Capture the cell that displays the provided text and extract its [X, Y] central coordinate. 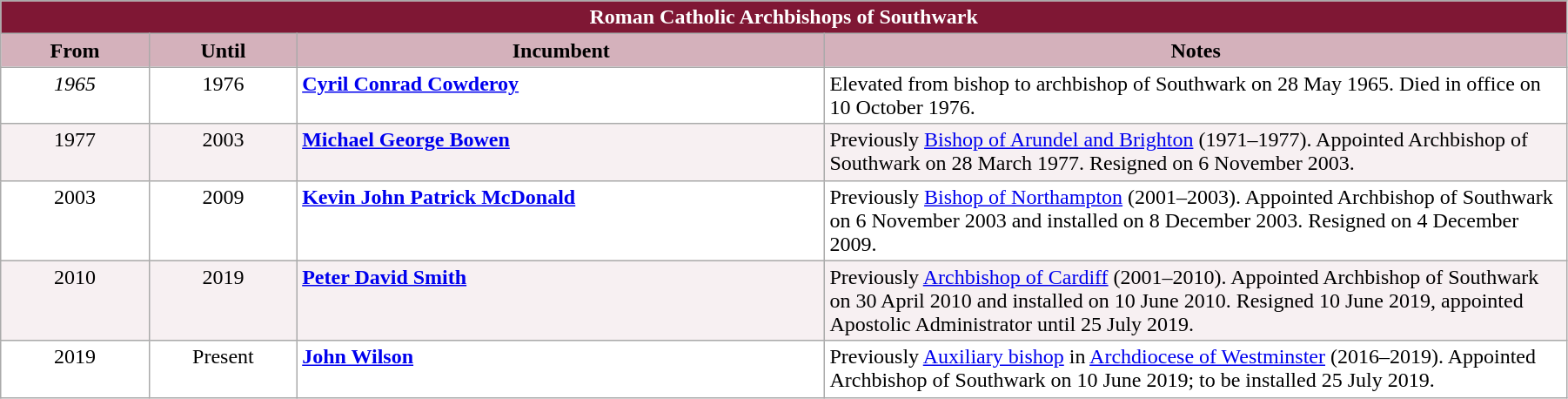
Cyril Conrad Cowderoy [561, 96]
Present [223, 369]
2010 [75, 301]
1977 [75, 152]
From [75, 51]
Previously Bishop of Arundel and Brighton (1971–1977). Appointed Archbishop of Southwark on 28 March 1977. Resigned on 6 November 2003. [1196, 152]
Elevated from bishop to archbishop of Southwark on 28 May 1965. Died in office on 10 October 1976. [1196, 96]
Peter David Smith [561, 301]
Kevin John Patrick McDonald [561, 220]
2009 [223, 220]
Until [223, 51]
Roman Catholic Archbishops of Southwark [784, 17]
1965 [75, 96]
1976 [223, 96]
John Wilson [561, 369]
Incumbent [561, 51]
Michael George Bowen [561, 152]
Notes [1196, 51]
